Determine the (X, Y) coordinate at the center of the cell enclosing the given text.  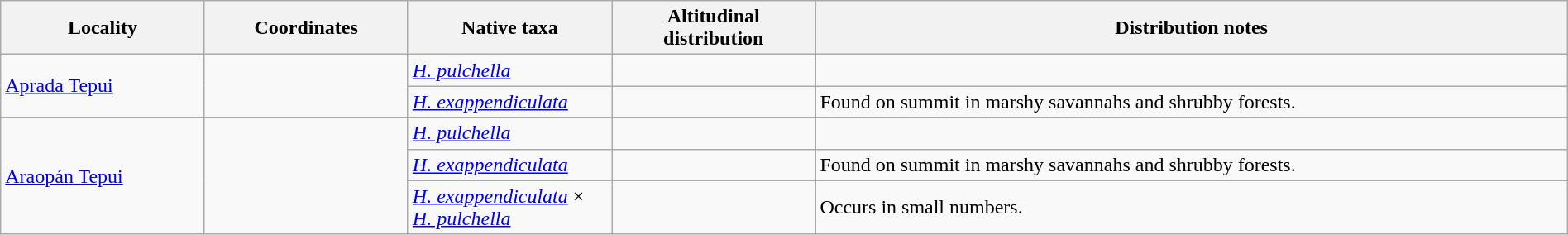
H. exappendiculata × H. pulchella (509, 207)
Occurs in small numbers. (1191, 207)
Distribution notes (1191, 28)
Native taxa (509, 28)
Locality (103, 28)
Araopán Tepui (103, 175)
Coordinates (306, 28)
Altitudinal distribution (714, 28)
Aprada Tepui (103, 86)
